Return (X, Y) of the center of cell containing provided text 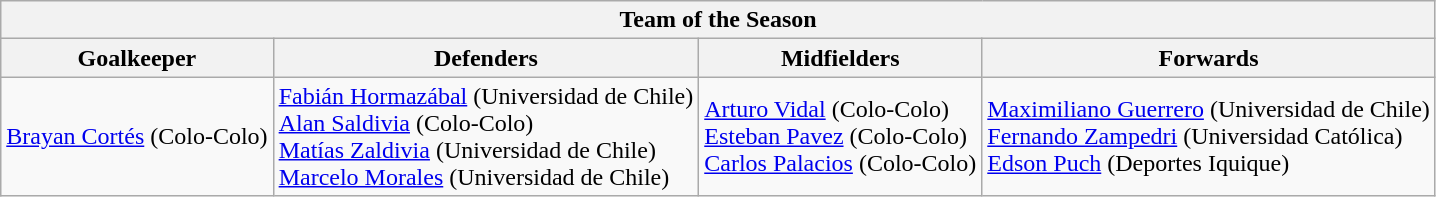
Midfielders (840, 58)
Maximiliano Guerrero (Universidad de Chile) Fernando Zampedri (Universidad Católica) Edson Puch (Deportes Iquique) (1209, 136)
Fabián Hormazábal (Universidad de Chile) Alan Saldivia (Colo-Colo) Matías Zaldivia (Universidad de Chile) Marcelo Morales (Universidad de Chile) (486, 136)
Forwards (1209, 58)
Defenders (486, 58)
Goalkeeper (137, 58)
Arturo Vidal (Colo-Colo) Esteban Pavez (Colo-Colo) Carlos Palacios (Colo-Colo) (840, 136)
Team of the Season (718, 20)
Brayan Cortés (Colo-Colo) (137, 136)
